Output the (x, y) coordinate of the center of the cell containing the given text.  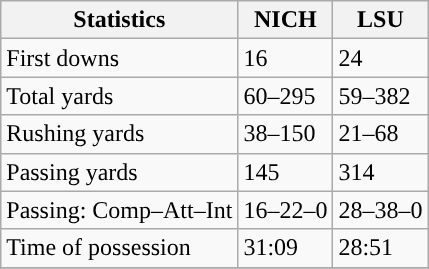
Passing yards (120, 172)
Statistics (120, 20)
38–150 (286, 134)
60–295 (286, 96)
16–22–0 (286, 210)
Rushing yards (120, 134)
24 (380, 58)
314 (380, 172)
16 (286, 58)
Time of possession (120, 248)
28–38–0 (380, 210)
NICH (286, 20)
31:09 (286, 248)
Total yards (120, 96)
28:51 (380, 248)
First downs (120, 58)
59–382 (380, 96)
LSU (380, 20)
21–68 (380, 134)
Passing: Comp–Att–Int (120, 210)
145 (286, 172)
